For the text-containing cell, return its midpoint in [X, Y] coordinate format. 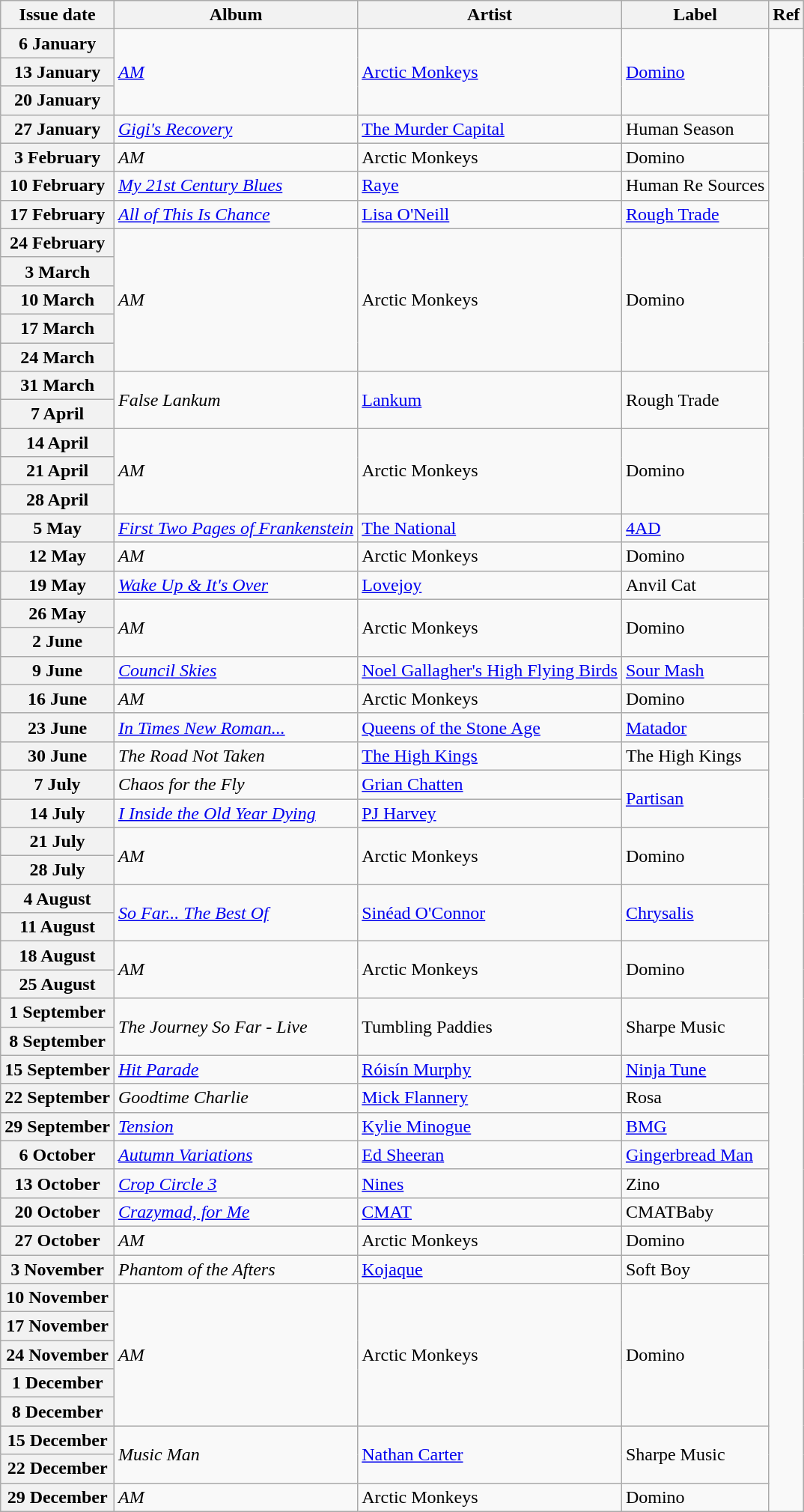
28 April [58, 500]
18 August [58, 956]
8 September [58, 1041]
Human Season [695, 129]
30 June [58, 756]
CMAT [490, 1212]
The Murder Capital [490, 129]
Tension [235, 1126]
4AD [695, 528]
22 December [58, 1469]
9 June [58, 670]
False Lankum [235, 400]
Rosa [695, 1098]
3 March [58, 271]
10 March [58, 300]
Róisín Murphy [490, 1069]
24 March [58, 357]
6 October [58, 1155]
Album [235, 15]
Kojaque [490, 1269]
16 June [58, 699]
Wake Up & It's Over [235, 585]
Nathan Carter [490, 1454]
Hit Parade [235, 1069]
Ref [786, 15]
Goodtime Charlie [235, 1098]
Tumbling Paddies [490, 1027]
24 February [58, 243]
Phantom of the Afters [235, 1269]
6 January [58, 43]
13 October [58, 1183]
19 May [58, 585]
4 August [58, 899]
Gigi's Recovery [235, 129]
Crazymad, for Me [235, 1212]
25 August [58, 984]
26 May [58, 613]
All of This Is Chance [235, 214]
21 July [58, 842]
22 September [58, 1098]
29 September [58, 1126]
Zino [695, 1183]
I Inside the Old Year Dying [235, 813]
12 May [58, 556]
17 March [58, 328]
Lovejoy [490, 585]
Artist [490, 15]
Autumn Variations [235, 1155]
Ed Sheeran [490, 1155]
1 September [58, 1012]
10 February [58, 186]
Lankum [490, 400]
11 August [58, 927]
Mick Flannery [490, 1098]
10 November [58, 1298]
Issue date [58, 15]
23 June [58, 727]
14 July [58, 813]
7 April [58, 414]
BMG [695, 1126]
Queens of the Stone Age [490, 727]
Label [695, 15]
PJ Harvey [490, 813]
Chrysalis [695, 913]
Chaos for the Fly [235, 784]
Kylie Minogue [490, 1126]
8 December [58, 1412]
Human Re Sources [695, 186]
29 December [58, 1497]
Council Skies [235, 670]
Grian Chatten [490, 784]
Crop Circle 3 [235, 1183]
First Two Pages of Frankenstein [235, 528]
17 February [58, 214]
20 January [58, 100]
Sinéad O'Connor [490, 913]
1 December [58, 1383]
Lisa O'Neill [490, 214]
15 December [58, 1440]
My 21st Century Blues [235, 186]
24 November [58, 1355]
7 July [58, 784]
21 April [58, 471]
Raye [490, 186]
2 June [58, 642]
14 April [58, 443]
Anvil Cat [695, 585]
The Journey So Far - Live [235, 1027]
Music Man [235, 1454]
15 September [58, 1069]
Partisan [695, 798]
3 February [58, 157]
The National [490, 528]
Noel Gallagher's High Flying Birds [490, 670]
20 October [58, 1212]
Sour Mash [695, 670]
13 January [58, 72]
28 July [58, 870]
So Far... The Best Of [235, 913]
31 March [58, 386]
Matador [695, 727]
5 May [58, 528]
CMATBaby [695, 1212]
In Times New Roman... [235, 727]
3 November [58, 1269]
Gingerbread Man [695, 1155]
17 November [58, 1326]
The Road Not Taken [235, 756]
Nines [490, 1183]
Soft Boy [695, 1269]
27 October [58, 1240]
27 January [58, 129]
Ninja Tune [695, 1069]
